Find where the given text appears and provide that cell's center as [x, y] coordinate. 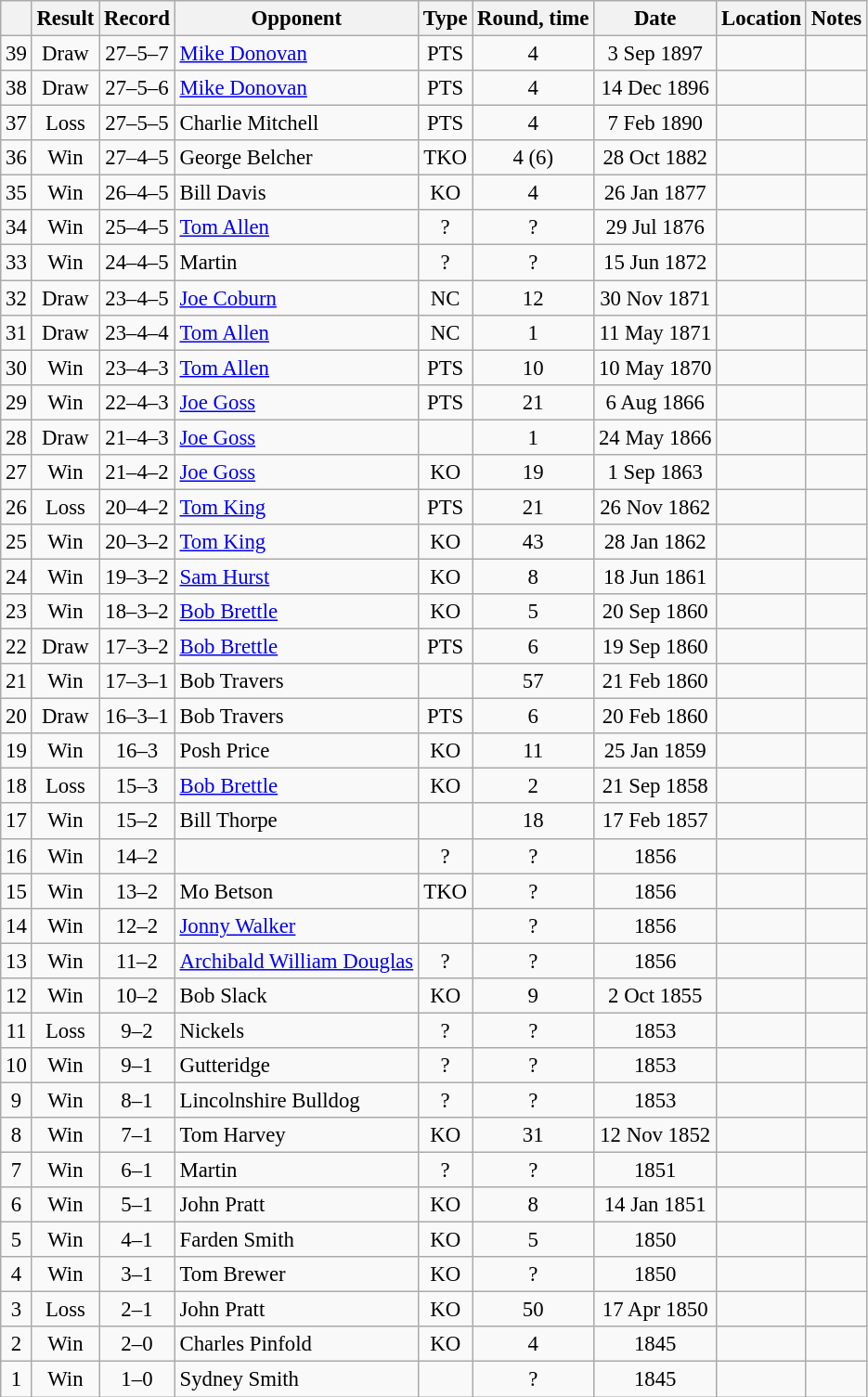
19–3–2 [137, 576]
Charles Pinfold [296, 1345]
Bill Davis [296, 193]
57 [533, 681]
35 [17, 193]
18 Jun 1861 [655, 576]
21–4–2 [137, 472]
36 [17, 158]
18–3–2 [137, 612]
George Belcher [296, 158]
15 Jun 1872 [655, 263]
43 [533, 542]
22–4–3 [137, 402]
17 Apr 1850 [655, 1310]
39 [17, 54]
16 [17, 856]
20 Sep 1860 [655, 612]
28 [17, 437]
24 [17, 576]
Joe Coburn [296, 298]
26 Nov 1862 [655, 507]
6 Aug 1866 [655, 402]
2–1 [137, 1310]
11 May 1871 [655, 332]
16–3 [137, 751]
Posh Price [296, 751]
17–3–1 [137, 681]
1 Sep 1863 [655, 472]
3–1 [137, 1274]
Date [655, 19]
Type [446, 19]
37 [17, 123]
Farden Smith [296, 1240]
20–3–2 [137, 542]
13 [17, 961]
14–2 [137, 856]
28 Jan 1862 [655, 542]
Gutteridge [296, 1066]
14 Jan 1851 [655, 1205]
Opponent [296, 19]
Jonny Walker [296, 925]
Round, time [533, 19]
Bob Slack [296, 996]
30 [17, 368]
27–4–5 [137, 158]
25 [17, 542]
12 Nov 1852 [655, 1135]
25–4–5 [137, 227]
21–4–3 [137, 437]
20–4–2 [137, 507]
20 [17, 717]
14 [17, 925]
8–1 [137, 1100]
1–0 [137, 1379]
38 [17, 88]
19 Sep 1860 [655, 647]
Charlie Mitchell [296, 123]
17–3–2 [137, 647]
26 Jan 1877 [655, 193]
Sydney Smith [296, 1379]
Lincolnshire Bulldog [296, 1100]
15–2 [137, 821]
26 [17, 507]
2–0 [137, 1345]
Nickels [296, 1030]
23 [17, 612]
2 Oct 1855 [655, 996]
Result [65, 19]
25 Jan 1859 [655, 751]
28 Oct 1882 [655, 158]
4–1 [137, 1240]
29 [17, 402]
15–3 [137, 786]
33 [17, 263]
Mo Betson [296, 891]
27–5–5 [137, 123]
Bill Thorpe [296, 821]
6–1 [137, 1171]
24 May 1866 [655, 437]
Sam Hurst [296, 576]
Notes [836, 19]
27 [17, 472]
10 May 1870 [655, 368]
23–4–4 [137, 332]
32 [17, 298]
29 Jul 1876 [655, 227]
14 Dec 1896 [655, 88]
21 Sep 1858 [655, 786]
7 [17, 1171]
17 [17, 821]
21 Feb 1860 [655, 681]
20 Feb 1860 [655, 717]
3 [17, 1310]
1851 [655, 1171]
24–4–5 [137, 263]
26–4–5 [137, 193]
30 Nov 1871 [655, 298]
5–1 [137, 1205]
10–2 [137, 996]
Archibald William Douglas [296, 961]
4 (6) [533, 158]
17 Feb 1857 [655, 821]
Location [761, 19]
27–5–7 [137, 54]
9–2 [137, 1030]
23–4–5 [137, 298]
34 [17, 227]
16–3–1 [137, 717]
27–5–6 [137, 88]
7 Feb 1890 [655, 123]
7–1 [137, 1135]
9–1 [137, 1066]
50 [533, 1310]
15 [17, 891]
Tom Brewer [296, 1274]
11–2 [137, 961]
13–2 [137, 891]
3 Sep 1897 [655, 54]
23–4–3 [137, 368]
Tom Harvey [296, 1135]
22 [17, 647]
Record [137, 19]
12–2 [137, 925]
